Determine the (X, Y) coordinate at the center of the cell enclosing the given text.  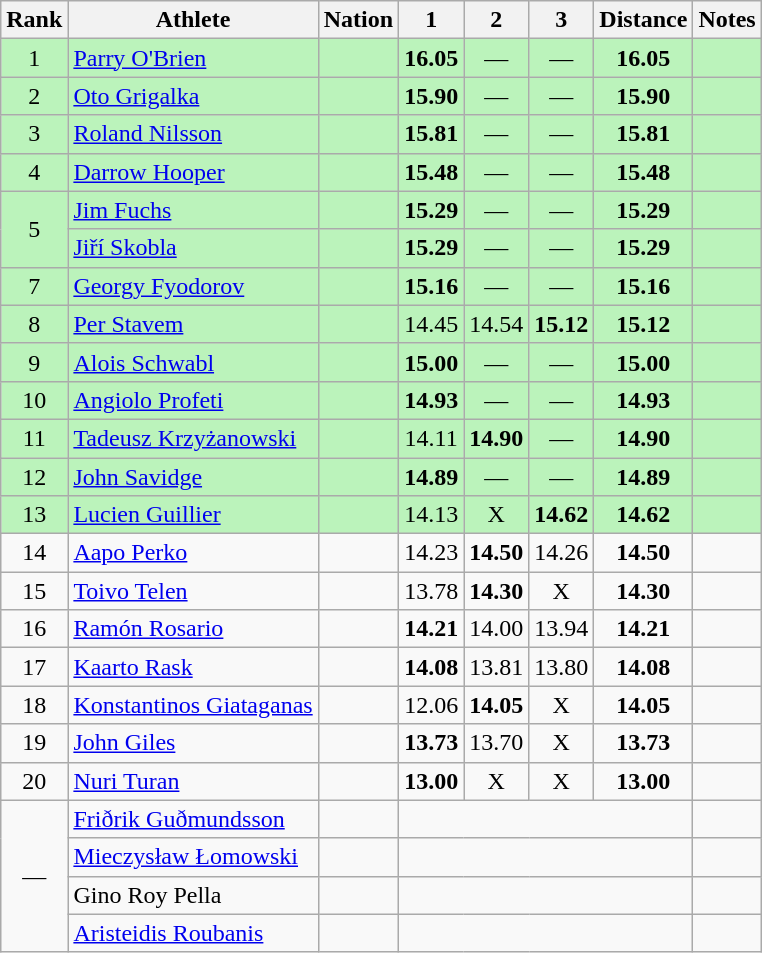
14.13 (432, 515)
4 (34, 172)
John Giles (193, 743)
Jim Fuchs (193, 210)
19 (34, 743)
Ramón Rosario (193, 629)
13.78 (432, 591)
12 (34, 477)
14.26 (562, 553)
9 (34, 362)
16 (34, 629)
12.06 (432, 705)
Nuri Turan (193, 781)
8 (34, 324)
Alois Schwabl (193, 362)
Jiří Skobla (193, 248)
Aapo Perko (193, 553)
Notes (727, 20)
14 (34, 553)
Gino Roy Pella (193, 895)
5 (34, 229)
18 (34, 705)
Angiolo Profeti (193, 400)
15 (34, 591)
Roland Nilsson (193, 134)
17 (34, 667)
13.81 (496, 667)
10 (34, 400)
Mieczysław Łomowski (193, 857)
7 (34, 286)
Rank (34, 20)
Oto Grigalka (193, 96)
Toivo Telen (193, 591)
14.23 (432, 553)
Friðrik Guðmundsson (193, 819)
Athlete (193, 20)
Lucien Guillier (193, 515)
Georgy Fyodorov (193, 286)
Parry O'Brien (193, 58)
13.70 (496, 743)
20 (34, 781)
13 (34, 515)
14.00 (496, 629)
14.45 (432, 324)
14.54 (496, 324)
11 (34, 438)
Nation (358, 20)
Darrow Hooper (193, 172)
13.94 (562, 629)
Tadeusz Krzyżanowski (193, 438)
John Savidge (193, 477)
Aristeidis Roubanis (193, 933)
13.80 (562, 667)
Kaarto Rask (193, 667)
Distance (644, 20)
Konstantinos Giataganas (193, 705)
Per Stavem (193, 324)
14.11 (432, 438)
